Locate the cell with the specified text and output its (X, Y) center coordinate. 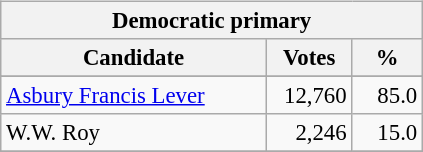
Asbury Francis Lever (134, 96)
Votes (309, 58)
Democratic primary (212, 21)
12,760 (309, 96)
85.0 (388, 96)
2,246 (309, 133)
15.0 (388, 133)
% (388, 58)
Candidate (134, 58)
W.W. Roy (134, 133)
